Identify which cell holds the provided text, then report its [X, Y] central coordinate. 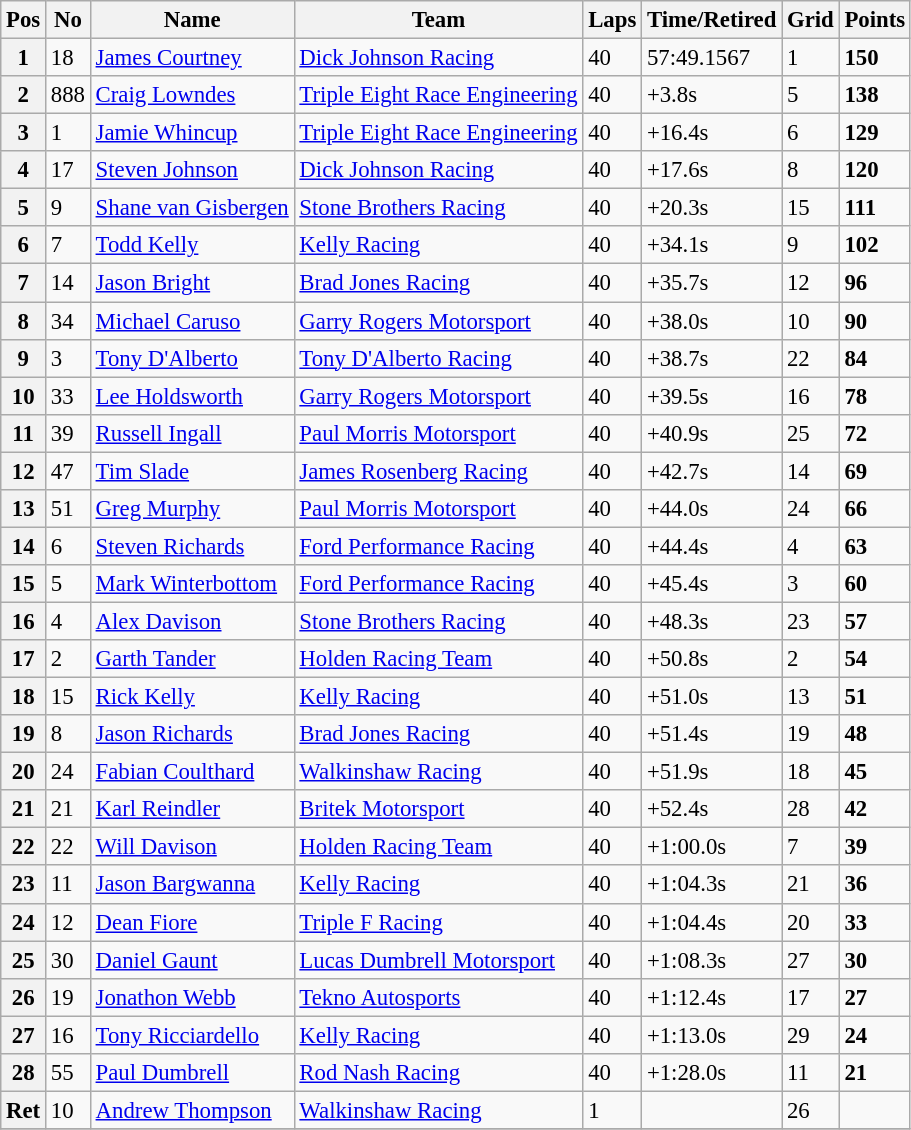
48 [874, 734]
Jason Bright [192, 283]
55 [68, 1073]
60 [874, 584]
Alex Davison [192, 621]
Jonathon Webb [192, 997]
Team [438, 20]
+52.4s [712, 809]
+1:04.4s [712, 922]
138 [874, 95]
Rod Nash Racing [438, 1073]
Tekno Autosports [438, 997]
Grid [810, 20]
111 [874, 208]
34 [68, 321]
+34.1s [712, 245]
Karl Reindler [192, 809]
29 [810, 1035]
Steven Richards [192, 546]
+1:08.3s [712, 960]
+51.0s [712, 697]
+44.0s [712, 509]
+1:13.0s [712, 1035]
Steven Johnson [192, 170]
+51.4s [712, 734]
Jason Richards [192, 734]
+1:04.3s [712, 885]
Points [874, 20]
+3.8s [712, 95]
+16.4s [712, 133]
James Courtney [192, 58]
Paul Dumbrell [192, 1073]
42 [874, 809]
Tony D'Alberto [192, 358]
Lee Holdsworth [192, 396]
+38.7s [712, 358]
Mark Winterbottom [192, 584]
Daniel Gaunt [192, 960]
+39.5s [712, 396]
+20.3s [712, 208]
Jason Bargwanna [192, 885]
63 [874, 546]
Craig Lowndes [192, 95]
+1:28.0s [712, 1073]
Rick Kelly [192, 697]
69 [874, 471]
+17.6s [712, 170]
+45.4s [712, 584]
Triple F Racing [438, 922]
72 [874, 433]
120 [874, 170]
Pos [24, 20]
Laps [612, 20]
57 [874, 621]
96 [874, 283]
Jamie Whincup [192, 133]
+51.9s [712, 772]
84 [874, 358]
102 [874, 245]
36 [874, 885]
Michael Caruso [192, 321]
66 [874, 509]
+44.4s [712, 546]
James Rosenberg Racing [438, 471]
Russell Ingall [192, 433]
45 [874, 772]
150 [874, 58]
Fabian Coulthard [192, 772]
Tim Slade [192, 471]
+50.8s [712, 659]
No [68, 20]
Time/Retired [712, 20]
+40.9s [712, 433]
+1:00.0s [712, 847]
+42.7s [712, 471]
Britek Motorsport [438, 809]
Will Davison [192, 847]
129 [874, 133]
Andrew Thompson [192, 1110]
90 [874, 321]
47 [68, 471]
+48.3s [712, 621]
Ret [24, 1110]
78 [874, 396]
+1:12.4s [712, 997]
Tony Ricciardello [192, 1035]
+35.7s [712, 283]
Greg Murphy [192, 509]
Tony D'Alberto Racing [438, 358]
Dean Fiore [192, 922]
+38.0s [712, 321]
Lucas Dumbrell Motorsport [438, 960]
54 [874, 659]
Garth Tander [192, 659]
Name [192, 20]
57:49.1567 [712, 58]
Todd Kelly [192, 245]
888 [68, 95]
Shane van Gisbergen [192, 208]
